Scan for the cell matching the given text and deliver its [x, y] coordinate at center. 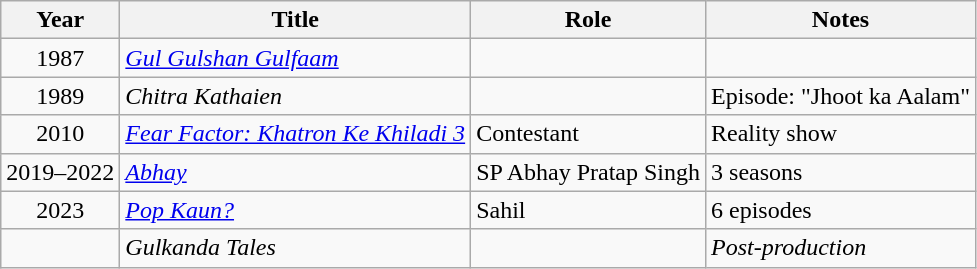
Year [60, 20]
2019–2022 [60, 172]
Title [296, 20]
3 seasons [841, 172]
Role [588, 20]
1987 [60, 58]
Gulkanda Tales [296, 248]
SP Abhay Pratap Singh [588, 172]
Post-production [841, 248]
Chitra Kathaien [296, 96]
1989 [60, 96]
Pop Kaun? [296, 210]
2010 [60, 134]
Gul Gulshan Gulfaam [296, 58]
Reality show [841, 134]
Abhay [296, 172]
6 episodes [841, 210]
Episode: "Jhoot ka Aalam" [841, 96]
2023 [60, 210]
Sahil [588, 210]
Notes [841, 20]
Contestant [588, 134]
Fear Factor: Khatron Ke Khiladi 3 [296, 134]
